Determine the (X, Y) coordinate at the center of the cell enclosing the given text.  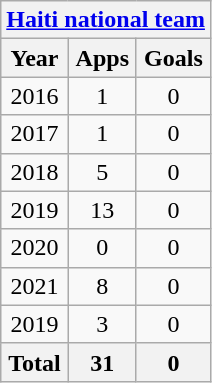
2018 (34, 172)
8 (102, 286)
13 (102, 210)
2021 (34, 286)
2020 (34, 248)
5 (102, 172)
Total (34, 362)
Apps (102, 58)
Goals (173, 58)
31 (102, 362)
Haiti national team (106, 20)
3 (102, 324)
2017 (34, 134)
2016 (34, 96)
Year (34, 58)
